Capture the cell that displays the provided text and extract its [X, Y] central coordinate. 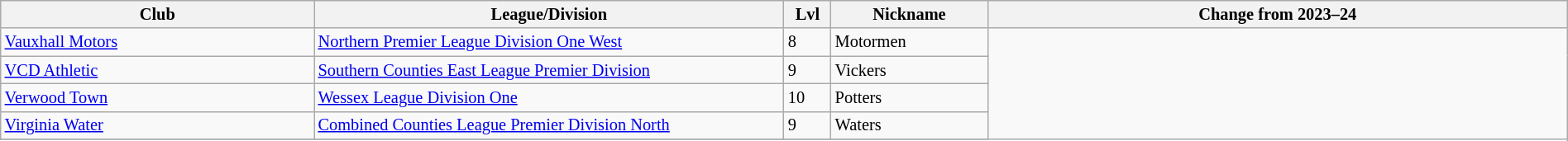
Nickname [910, 14]
Motormen [910, 42]
Virginia Water [157, 125]
VCD Athletic [157, 70]
League/Division [549, 14]
Wessex League Division One [549, 97]
Southern Counties East League Premier Division [549, 70]
Lvl [807, 14]
Verwood Town [157, 97]
Club [157, 14]
Potters [910, 97]
Vauxhall Motors [157, 42]
8 [807, 42]
Vickers [910, 70]
Waters [910, 125]
Combined Counties League Premier Division North [549, 125]
10 [807, 97]
Change from 2023–24 [1277, 14]
Northern Premier League Division One West [549, 42]
